Pinpoint the cell where the given text exists, returning its [x, y] midpoint coordinate. 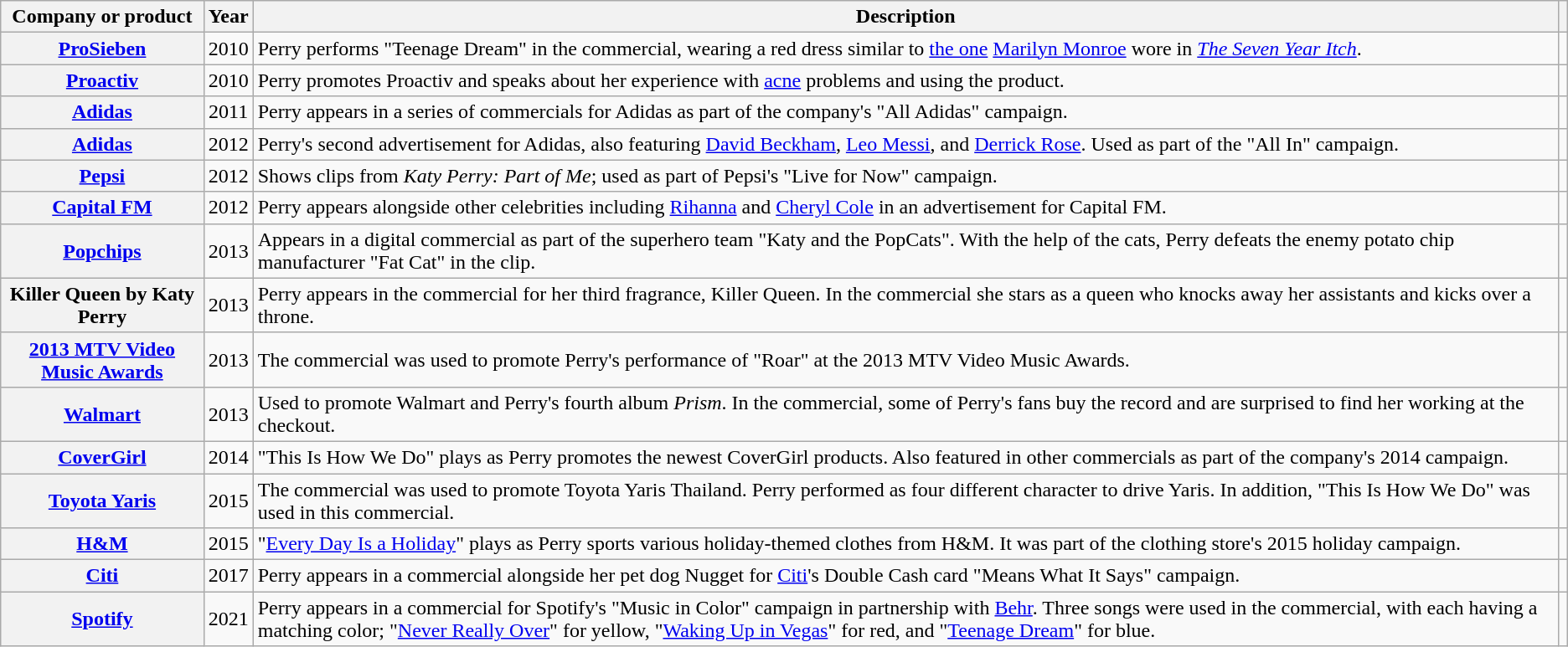
"Every Day Is a Holiday" plays as Perry sports various holiday-themed clothes from H&M. It was part of the clothing store's 2015 holiday campaign. [905, 544]
Toyota Yaris [102, 501]
"This Is How We Do" plays as Perry promotes the newest CoverGirl products. Also featured in other commercials as part of the company's 2014 campaign. [905, 457]
Perry appears alongside other celebrities including Rihanna and Cheryl Cole in an advertisement for Capital FM. [905, 208]
Walmart [102, 413]
Capital FM [102, 208]
H&M [102, 544]
Popchips [102, 251]
2021 [228, 619]
Shows clips from Katy Perry: Part of Me; used as part of Pepsi's "Live for Now" campaign. [905, 176]
ProSieben [102, 49]
Spotify [102, 619]
2013 MTV Video Music Awards [102, 360]
2017 [228, 576]
Perry promotes Proactiv and speaks about her experience with acne problems and using the product. [905, 80]
The commercial was used to promote Perry's performance of "Roar" at the 2013 MTV Video Music Awards. [905, 360]
2011 [228, 112]
CoverGirl [102, 457]
Pepsi [102, 176]
Citi [102, 576]
Company or product [102, 17]
Perry appears in a series of commercials for Adidas as part of the company's "All Adidas" campaign. [905, 112]
Proactiv [102, 80]
Year [228, 17]
Killer Queen by Katy Perry [102, 305]
Perry performs "Teenage Dream" in the commercial, wearing a red dress similar to the one Marilyn Monroe wore in The Seven Year Itch. [905, 49]
Perry appears in a commercial alongside her pet dog Nugget for Citi's Double Cash card "Means What It Says" campaign. [905, 576]
Perry's second advertisement for Adidas, also featuring David Beckham, Leo Messi, and Derrick Rose. Used as part of the "All In" campaign. [905, 144]
Description [905, 17]
2014 [228, 457]
